Extract the [x, y] coordinate from the center of the cell holding the provided text.  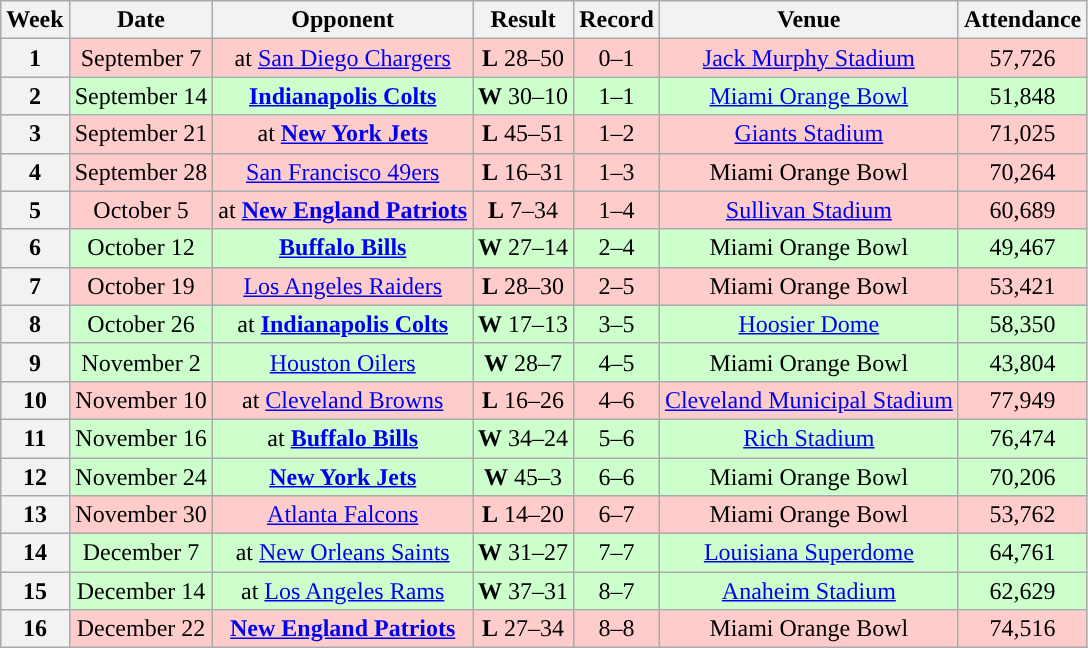
2 [35, 96]
Week [35, 20]
November 24 [141, 477]
64,761 [1022, 553]
7 [35, 286]
W 37–31 [524, 591]
September 14 [141, 96]
September 21 [141, 134]
77,949 [1022, 400]
at New York Jets [343, 134]
11 [35, 438]
Los Angeles Raiders [343, 286]
at New Orleans Saints [343, 553]
6–6 [617, 477]
5 [35, 210]
53,762 [1022, 515]
1 [35, 58]
Cleveland Municipal Stadium [808, 400]
74,516 [1022, 629]
10 [35, 400]
at Buffalo Bills [343, 438]
Sullivan Stadium [808, 210]
60,689 [1022, 210]
at Los Angeles Rams [343, 591]
4 [35, 172]
W 45–3 [524, 477]
October 12 [141, 248]
1–2 [617, 134]
L 27–34 [524, 629]
5–6 [617, 438]
New York Jets [343, 477]
12 [35, 477]
W 34–24 [524, 438]
at New England Patriots [343, 210]
4–6 [617, 400]
L 7–34 [524, 210]
December 22 [141, 629]
1–4 [617, 210]
Rich Stadium [808, 438]
L 16–26 [524, 400]
3–5 [617, 324]
Anaheim Stadium [808, 591]
1–3 [617, 172]
Buffalo Bills [343, 248]
51,848 [1022, 96]
San Francisco 49ers [343, 172]
3 [35, 134]
November 16 [141, 438]
W 31–27 [524, 553]
2–5 [617, 286]
70,206 [1022, 477]
W 27–14 [524, 248]
8 [35, 324]
L 16–31 [524, 172]
W 30–10 [524, 96]
September 28 [141, 172]
Atlanta Falcons [343, 515]
November 10 [141, 400]
December 14 [141, 591]
L 28–30 [524, 286]
Giants Stadium [808, 134]
Date [141, 20]
Louisiana Superdome [808, 553]
L 14–20 [524, 515]
13 [35, 515]
49,467 [1022, 248]
16 [35, 629]
8–8 [617, 629]
62,629 [1022, 591]
W 28–7 [524, 362]
Jack Murphy Stadium [808, 58]
October 5 [141, 210]
8–7 [617, 591]
2–4 [617, 248]
Indianapolis Colts [343, 96]
6 [35, 248]
at San Diego Chargers [343, 58]
15 [35, 591]
New England Patriots [343, 629]
7–7 [617, 553]
43,804 [1022, 362]
November 2 [141, 362]
57,726 [1022, 58]
4–5 [617, 362]
Attendance [1022, 20]
Hoosier Dome [808, 324]
October 26 [141, 324]
Record [617, 20]
70,264 [1022, 172]
53,421 [1022, 286]
1–1 [617, 96]
November 30 [141, 515]
71,025 [1022, 134]
6–7 [617, 515]
0–1 [617, 58]
December 7 [141, 553]
L 28–50 [524, 58]
Houston Oilers [343, 362]
58,350 [1022, 324]
Opponent [343, 20]
9 [35, 362]
at Indianapolis Colts [343, 324]
14 [35, 553]
at Cleveland Browns [343, 400]
October 19 [141, 286]
Result [524, 20]
W 17–13 [524, 324]
76,474 [1022, 438]
Venue [808, 20]
September 7 [141, 58]
L 45–51 [524, 134]
